Search for the cell housing the specified text and yield its [x, y] center coordinate. 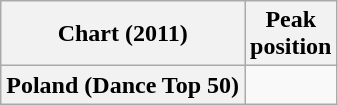
Poland (Dance Top 50) [123, 85]
Chart (2011) [123, 34]
Peakposition [291, 34]
